Return the [x, y] coordinate for the center point of the cell that contains the specified text.  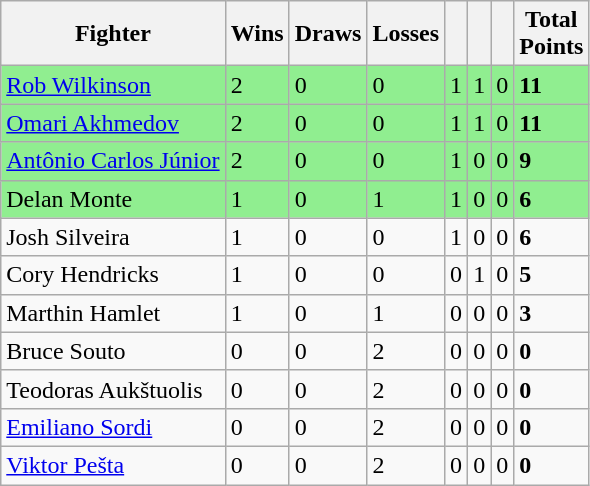
9 [552, 161]
Antônio Carlos Júnior [113, 161]
Cory Hendricks [113, 275]
Delan Monte [113, 199]
Emiliano Sordi [113, 427]
3 [552, 313]
Rob Wilkinson [113, 85]
Fighter [113, 34]
Bruce Souto [113, 351]
Josh Silveira [113, 237]
5 [552, 275]
Teodoras Aukštuolis [113, 389]
Wins [257, 34]
Marthin Hamlet [113, 313]
Omari Akhmedov [113, 123]
Viktor Pešta [113, 465]
Draws [328, 34]
Losses [406, 34]
Total Points [552, 34]
